Identify which cell holds the provided text, then report its [x, y] central coordinate. 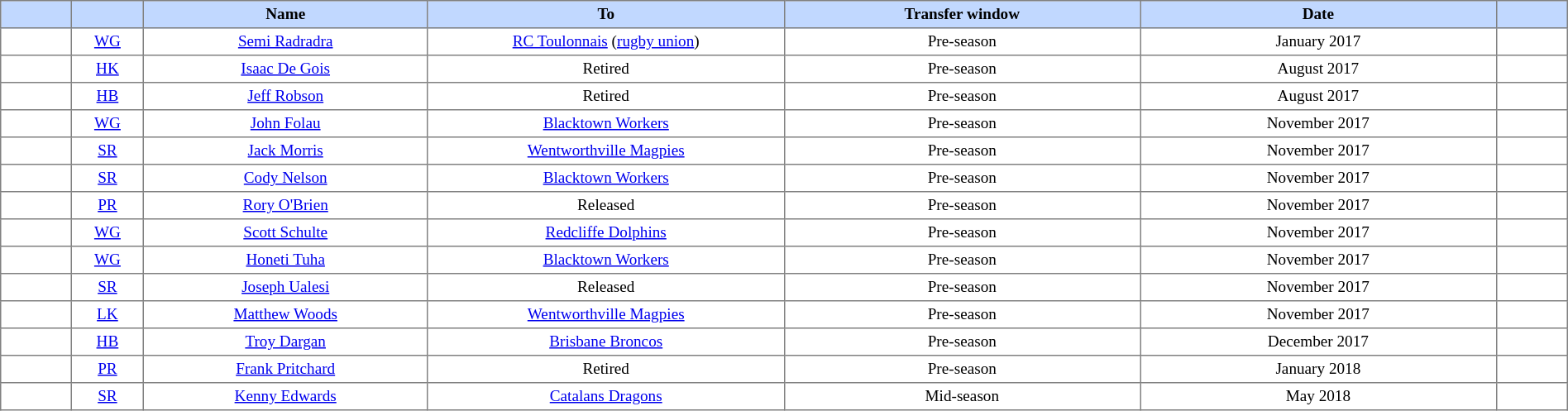
Transfer window [963, 15]
Jack Morris [285, 151]
RC Toulonnais (rugby union) [605, 41]
Mid-season [963, 397]
Catalans Dragons [605, 397]
Brisbane Broncos [605, 342]
Name [285, 15]
Frank Pritchard [285, 369]
Rory O'Brien [285, 205]
Jeff Robson [285, 96]
To [605, 15]
Troy Dargan [285, 342]
Scott Schulte [285, 233]
LK [108, 314]
December 2017 [1318, 342]
HK [108, 69]
Matthew Woods [285, 314]
Honeti Tuha [285, 260]
Kenny Edwards [285, 397]
Cody Nelson [285, 179]
Isaac De Gois [285, 69]
Redcliffe Dolphins [605, 233]
May 2018 [1318, 397]
John Folau [285, 124]
January 2017 [1318, 41]
Joseph Ualesi [285, 288]
Semi Radradra [285, 41]
January 2018 [1318, 369]
Date [1318, 15]
